Return the [x, y] coordinate for the center point of the cell that contains the specified text.  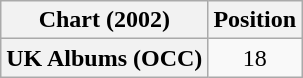
UK Albums (OCC) [104, 58]
Position [255, 20]
18 [255, 58]
Chart (2002) [104, 20]
